Return the [x, y] coordinate for the center point of the cell that contains the specified text.  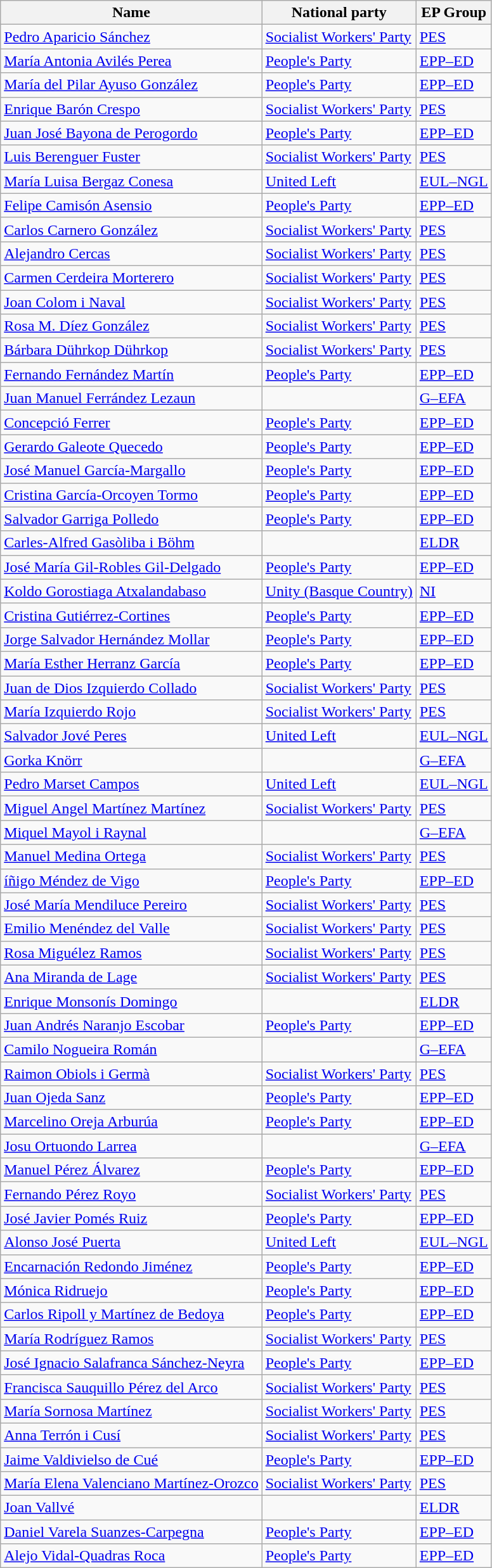
José Javier Pomés Ruiz [131, 1218]
Rosa Miguélez Ramos [131, 953]
Encarnación Redondo Jiménez [131, 1266]
María Rodríguez Ramos [131, 1339]
María Esther Herranz García [131, 663]
Manuel Pérez Álvarez [131, 1170]
íñigo Méndez de Vigo [131, 881]
Luis Berenguer Fuster [131, 157]
Alonso José Puerta [131, 1242]
Joan Vallvé [131, 1508]
Carlos Carnero González [131, 229]
María Izquierdo Rojo [131, 712]
Bárbara Dührkop Dührkop [131, 350]
Ana Miranda de Lage [131, 977]
EP Group [454, 13]
Juan Andrés Naranjo Escobar [131, 1025]
Salvador Jové Peres [131, 736]
José Manuel García-Margallo [131, 471]
José Ignacio Salafranca Sánchez-Neyra [131, 1363]
Concepció Ferrer [131, 423]
Camilo Nogueira Román [131, 1049]
José María Gil-Robles Gil-Delgado [131, 567]
Francisca Sauquillo Pérez del Arco [131, 1387]
Carles-Alfred Gasòliba i Böhm [131, 543]
Cristina Gutiérrez-Cortines [131, 615]
Juan de Dios Izquierdo Collado [131, 687]
Gorka Knörr [131, 760]
Felipe Camisón Asensio [131, 205]
Salvador Garriga Polledo [131, 519]
Joan Colom i Naval [131, 302]
Mónica Ridruejo [131, 1291]
Koldo Gorostiaga Atxalandabaso [131, 591]
Enrique Barón Crespo [131, 109]
Daniel Varela Suanzes-Carpegna [131, 1532]
Gerardo Galeote Quecedo [131, 447]
Fernando Pérez Royo [131, 1194]
José María Mendiluce Pereiro [131, 905]
Jorge Salvador Hernández Mollar [131, 639]
Alejo Vidal-Quadras Roca [131, 1556]
María Antonia Avilés Perea [131, 61]
Cristina García-Orcoyen Tormo [131, 495]
Rosa M. Díez González [131, 326]
Fernando Fernández Martín [131, 374]
María Elena Valenciano Martínez-Orozco [131, 1484]
Marcelino Oreja Arburúa [131, 1122]
Miguel Angel Martínez Martínez [131, 808]
Miquel Mayol i Raynal [131, 832]
María Luisa Bergaz Conesa [131, 181]
Unity (Basque Country) [339, 591]
María Sornosa Martínez [131, 1411]
Carmen Cerdeira Morterero [131, 277]
Carlos Ripoll y Martínez de Bedoya [131, 1315]
Manuel Medina Ortega [131, 857]
Alejandro Cercas [131, 253]
Jaime Valdivielso de Cué [131, 1459]
Pedro Aparicio Sánchez [131, 37]
Juan José Bayona de Perogordo [131, 133]
Name [131, 13]
Juan Ojeda Sanz [131, 1098]
Raimon Obiols i Germà [131, 1074]
Juan Manuel Ferrández Lezaun [131, 398]
National party [339, 13]
Enrique Monsonís Domingo [131, 1001]
Josu Ortuondo Larrea [131, 1146]
NI [454, 591]
Emilio Menéndez del Valle [131, 929]
María del Pilar Ayuso González [131, 85]
Anna Terrón i Cusí [131, 1435]
Pedro Marset Campos [131, 784]
